Output the [x, y] coordinate of the center of the cell containing the given text.  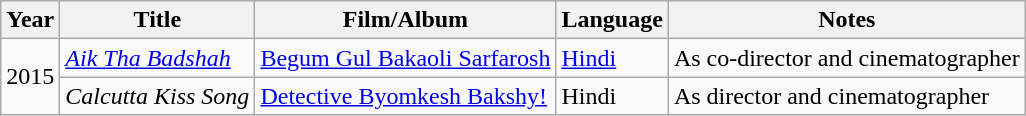
Language [612, 20]
2015 [30, 77]
Notes [846, 20]
Calcutta Kiss Song [158, 96]
Year [30, 20]
As director and cinematographer [846, 96]
Film/Album [406, 20]
Aik Tha Badshah [158, 58]
Title [158, 20]
As co-director and cinematographer [846, 58]
Begum Gul Bakaoli Sarfarosh [406, 58]
Detective Byomkesh Bakshy! [406, 96]
